Return [x, y] of the center of cell containing provided text 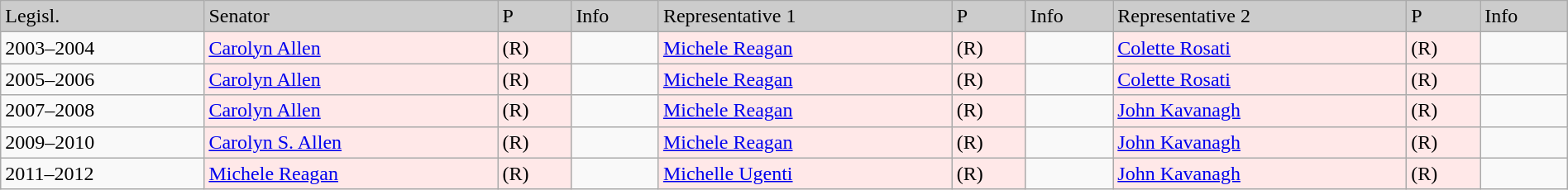
2007–2008 [103, 111]
2005–2006 [103, 79]
Carolyn S. Allen [351, 142]
Michelle Ugenti [806, 173]
2011–2012 [103, 173]
2003–2004 [103, 48]
Representative 1 [806, 17]
Senator [351, 17]
Legisl. [103, 17]
2009–2010 [103, 142]
Representative 2 [1260, 17]
